Return [x, y] of the center of cell containing provided text 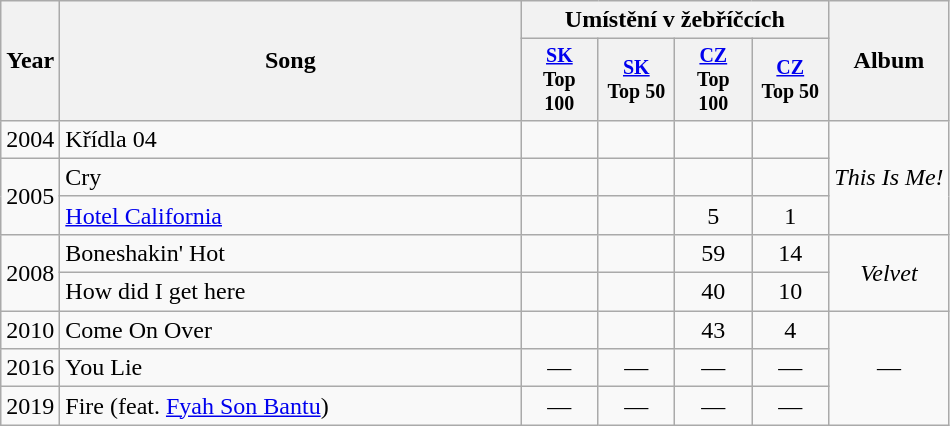
How did I get here [290, 292]
4 [790, 330]
2005 [30, 196]
10 [790, 292]
Umístění v žebříčcích [675, 20]
CZTop 50 [790, 80]
Fire (feat. Fyah Son Bantu) [290, 406]
2016 [30, 368]
2004 [30, 139]
Year [30, 61]
CZTop 100 [714, 80]
SKTop 50 [636, 80]
5 [714, 215]
Cry [290, 177]
Hotel California [290, 215]
Come On Over [290, 330]
59 [714, 253]
2008 [30, 272]
Album [889, 61]
2010 [30, 330]
Velvet [889, 272]
This Is Me! [889, 177]
Song [290, 61]
43 [714, 330]
Boneshakin' Hot [290, 253]
Křídla 04 [290, 139]
14 [790, 253]
SKTop 100 [560, 80]
40 [714, 292]
You Lie [290, 368]
1 [790, 215]
2019 [30, 406]
